Find where the given text appears and provide that cell's center as [x, y] coordinate. 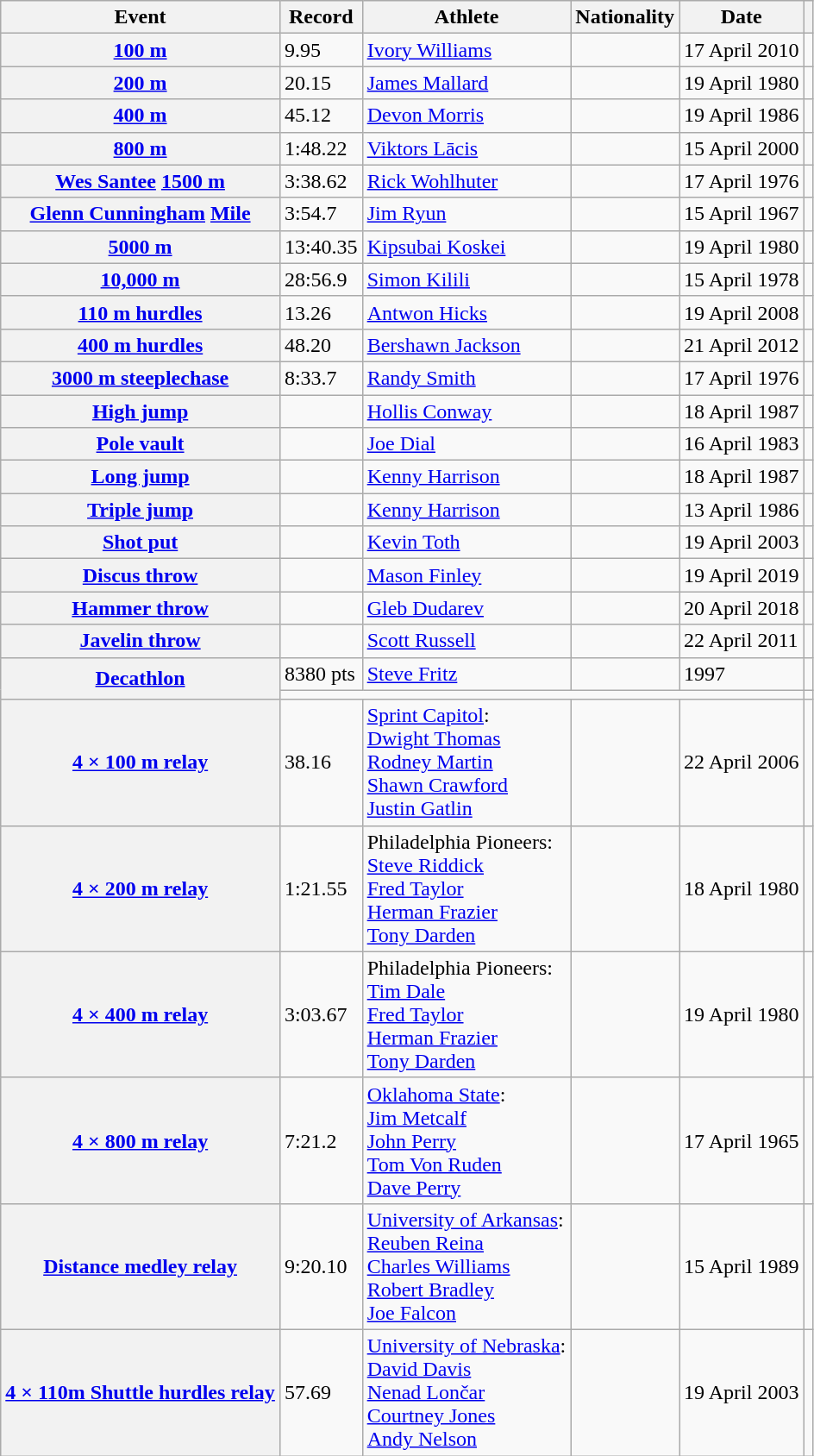
Triple jump [141, 510]
10,000 m [141, 279]
22 April 2006 [742, 763]
Devon Morris [466, 116]
3:54.7 [321, 214]
Nationality [625, 17]
Bershawn Jackson [466, 345]
Hollis Conway [466, 411]
20.15 [321, 83]
4 × 110m Shuttle hurdles relay [141, 1392]
16 April 1983 [742, 444]
Philadelphia Pioneers:Steve RiddickFred TaylorHerman FrazierTony Darden [466, 888]
3000 m steeplechase [141, 378]
20 April 2018 [742, 608]
13.26 [321, 312]
Discus throw [141, 575]
Glenn Cunningham Mile [141, 214]
4 × 400 m relay [141, 1014]
Decathlon [141, 678]
Javelin throw [141, 641]
17 April 2010 [742, 50]
Oklahoma State:Jim MetcalfJohn PerryTom Von RudenDave Perry [466, 1140]
110 m hurdles [141, 312]
57.69 [321, 1392]
4 × 800 m relay [141, 1140]
800 m [141, 148]
Record [321, 17]
Distance medley relay [141, 1266]
Joe Dial [466, 444]
Mason Finley [466, 575]
400 m [141, 116]
University of Arkansas:Reuben ReinaCharles WilliamsRobert BradleyJoe Falcon [466, 1266]
Date [742, 17]
Sprint Capitol:Dwight ThomasRodney MartinShawn CrawfordJustin Gatlin [466, 763]
Antwon Hicks [466, 312]
3:38.62 [321, 181]
Kevin Toth [466, 543]
5000 m [141, 247]
9.95 [321, 50]
Athlete [466, 17]
15 April 1967 [742, 214]
Gleb Dudarev [466, 608]
Simon Kilili [466, 279]
21 April 2012 [742, 345]
8380 pts [321, 674]
1:21.55 [321, 888]
High jump [141, 411]
15 April 1989 [742, 1266]
Ivory Williams [466, 50]
28:56.9 [321, 279]
Steve Fritz [466, 674]
3:03.67 [321, 1014]
8:33.7 [321, 378]
48.20 [321, 345]
15 April 2000 [742, 148]
Scott Russell [466, 641]
100 m [141, 50]
1997 [742, 674]
1:48.22 [321, 148]
400 m hurdles [141, 345]
200 m [141, 83]
Pole vault [141, 444]
17 April 1965 [742, 1140]
Viktors Lācis [466, 148]
Shot put [141, 543]
13:40.35 [321, 247]
45.12 [321, 116]
4 × 200 m relay [141, 888]
19 April 2019 [742, 575]
22 April 2011 [742, 641]
18 April 1980 [742, 888]
13 April 1986 [742, 510]
Rick Wohlhuter [466, 181]
7:21.2 [321, 1140]
James Mallard [466, 83]
Wes Santee 1500 m [141, 181]
19 April 2008 [742, 312]
Kipsubai Koskei [466, 247]
University of Nebraska:David DavisNenad LončarCourtney JonesAndy Nelson [466, 1392]
38.16 [321, 763]
4 × 100 m relay [141, 763]
Event [141, 17]
Hammer throw [141, 608]
Jim Ryun [466, 214]
Long jump [141, 477]
15 April 1978 [742, 279]
9:20.10 [321, 1266]
Randy Smith [466, 378]
19 April 1986 [742, 116]
Philadelphia Pioneers:Tim DaleFred TaylorHerman FrazierTony Darden [466, 1014]
